Pinpoint the cell where the given text exists, returning its (X, Y) midpoint coordinate. 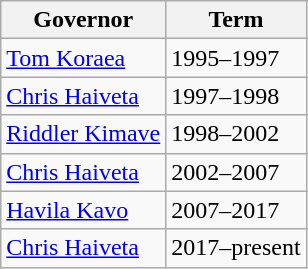
1997–1998 (236, 96)
1995–1997 (236, 58)
1998–2002 (236, 134)
Term (236, 20)
Havila Kavo (84, 210)
Tom Koraea (84, 58)
Riddler Kimave (84, 134)
Governor (84, 20)
2007–2017 (236, 210)
2002–2007 (236, 172)
2017–present (236, 248)
